Detect which cell encompasses the target text, then output its [X, Y] center coordinate. 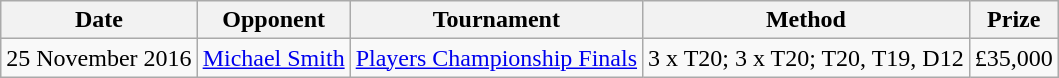
Players Championship Finals [496, 58]
25 November 2016 [99, 58]
Michael Smith [274, 58]
Tournament [496, 20]
Method [806, 20]
Opponent [274, 20]
Prize [1014, 20]
Date [99, 20]
3 x T20; 3 x T20; T20, T19, D12 [806, 58]
£35,000 [1014, 58]
